Return [X, Y] of the center of cell containing provided text 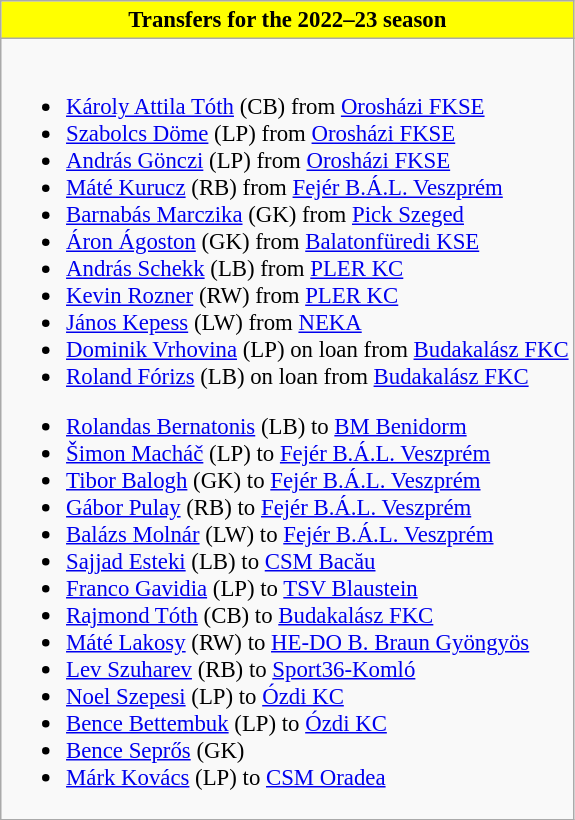
Transfers for the 2022–23 season [288, 20]
